Extract the (x, y) coordinate from the center of the cell holding the provided text.  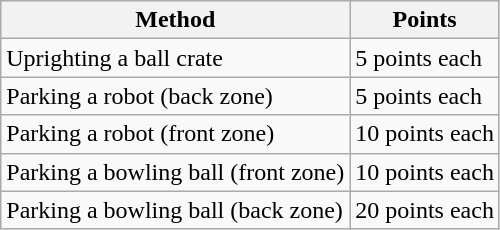
Parking a bowling ball (back zone) (176, 210)
Uprighting a ball crate (176, 58)
20 points each (425, 210)
Points (425, 20)
Parking a robot (front zone) (176, 134)
Parking a bowling ball (front zone) (176, 172)
Method (176, 20)
Parking a robot (back zone) (176, 96)
